Scan for the cell matching the given text and deliver its (X, Y) coordinate at center. 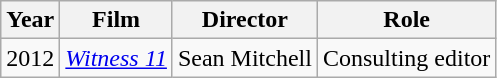
Consulting editor (406, 58)
Sean Mitchell (244, 58)
Role (406, 20)
Director (244, 20)
Witness 11 (116, 58)
2012 (30, 58)
Film (116, 20)
Year (30, 20)
